Extract the (x, y) coordinate from the center of the cell holding the provided text.  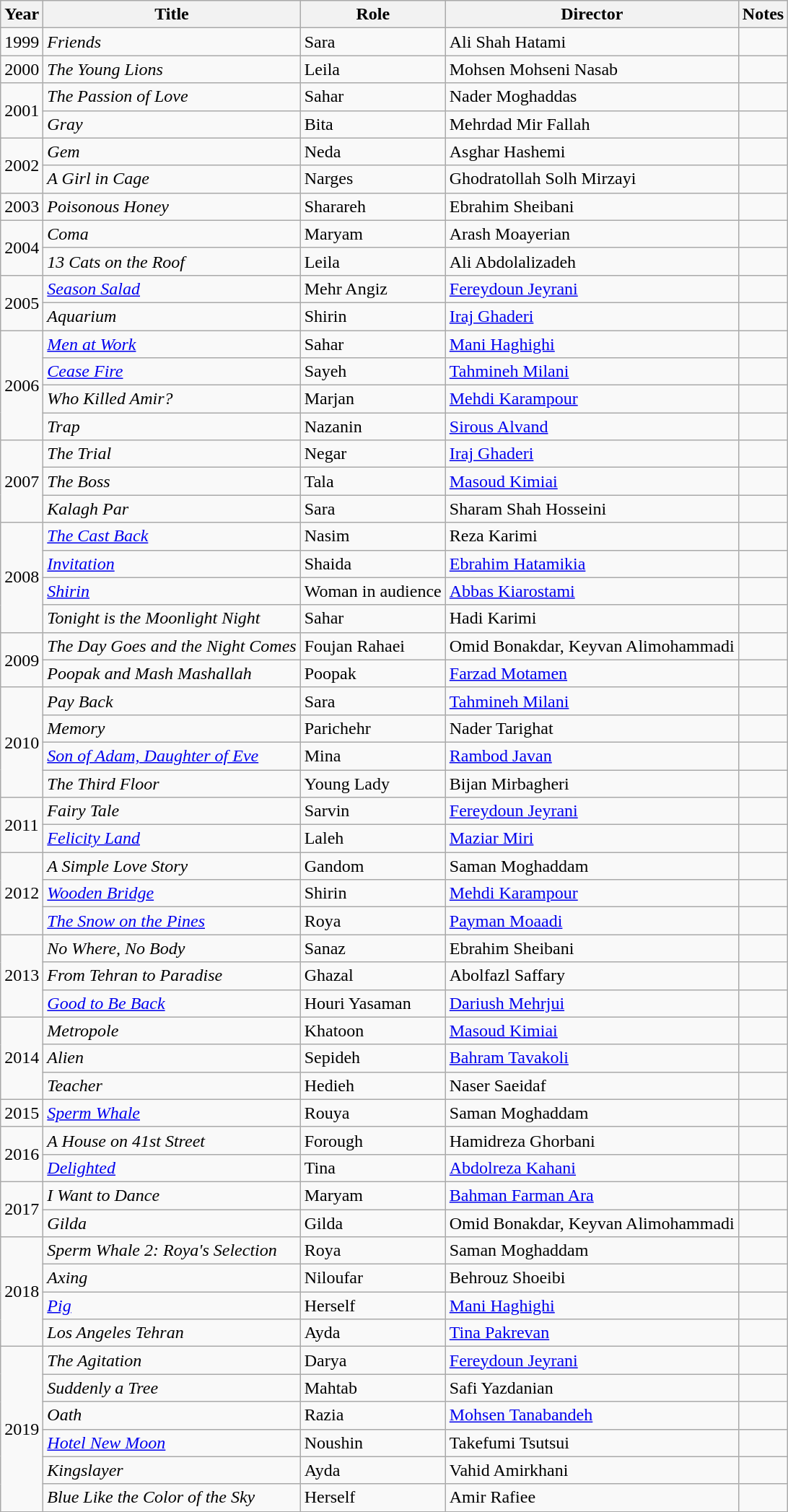
Nader Tarighat (592, 728)
Pig (172, 1306)
Sepideh (372, 1058)
The Day Goes and the Night Comes (172, 646)
Title (172, 14)
Takefumi Tsutsui (592, 1443)
Rambod Javan (592, 756)
2006 (22, 385)
Son of Adam, Daughter of Eve (172, 756)
Suddenly a Tree (172, 1388)
Houri Yasaman (372, 1003)
2004 (22, 248)
2007 (22, 481)
A Girl in Cage (172, 179)
Good to Be Back (172, 1003)
The Cast Back (172, 536)
Notes (763, 14)
Bijan Mirbagheri (592, 783)
Kingslayer (172, 1470)
Negar (372, 454)
Ghazal (372, 976)
Shaida (372, 564)
Director (592, 14)
Nasim (372, 536)
Kalagh Par (172, 509)
Naser Saeidaf (592, 1085)
Memory (172, 728)
The Trial (172, 454)
13 Cats on the Roof (172, 261)
2017 (22, 1209)
Khatoon (372, 1031)
The Third Floor (172, 783)
Bita (372, 124)
2019 (22, 1429)
2012 (22, 893)
Fairy Tale (172, 811)
2009 (22, 660)
Noushin (372, 1443)
Wooden Bridge (172, 893)
Vahid Amirkhani (592, 1470)
Alien (172, 1058)
Ali Abdolalizadeh (592, 261)
2018 (22, 1292)
Poisonous Honey (172, 206)
Pay Back (172, 701)
Maziar Miri (592, 839)
Darya (372, 1360)
Coma (172, 234)
Sarvin (372, 811)
Rouya (372, 1113)
Amir Rafiee (592, 1498)
Metropole (172, 1031)
2015 (22, 1113)
2000 (22, 69)
Trap (172, 427)
The Boss (172, 481)
Nader Moghaddas (592, 97)
Sperm Whale 2: Roya's Selection (172, 1251)
Mehrdad Mir Fallah (592, 124)
Nazanin (372, 427)
Hotel New Moon (172, 1443)
Abdolreza Kahani (592, 1168)
Tina (372, 1168)
Delighted (172, 1168)
Forough (372, 1140)
Sharam Shah Hosseini (592, 509)
Dariush Mehrjui (592, 1003)
Mohsen Mohseni Nasab (592, 69)
Bahman Farman Ara (592, 1195)
2014 (22, 1058)
Los Angeles Tehran (172, 1333)
Tonight is the Moonlight Night (172, 619)
2008 (22, 577)
Ghodratollah Solh Mirzayi (592, 179)
Mohsen Tanabandeh (592, 1415)
Sayeh (372, 372)
2010 (22, 742)
Parichehr (372, 728)
Laleh (372, 839)
Tina Pakrevan (592, 1333)
Hamidreza Ghorbani (592, 1140)
Safi Yazdanian (592, 1388)
Invitation (172, 564)
Razia (372, 1415)
Mahtab (372, 1388)
Reza Karimi (592, 536)
Abbas Kiarostami (592, 591)
From Tehran to Paradise (172, 976)
2003 (22, 206)
Gandom (372, 866)
2002 (22, 165)
Sirous Alvand (592, 427)
The Snow on the Pines (172, 921)
Sanaz (372, 948)
Role (372, 14)
Hadi Karimi (592, 619)
Ebrahim Hatamikia (592, 564)
Mina (372, 756)
Oath (172, 1415)
Season Salad (172, 289)
I Want to Dance (172, 1195)
Gem (172, 152)
2011 (22, 825)
Behrouz Shoeibi (592, 1278)
The Agitation (172, 1360)
2013 (22, 976)
Teacher (172, 1085)
Sharareh (372, 206)
Men at Work (172, 344)
Cease Fire (172, 372)
Tala (372, 481)
Gray (172, 124)
2001 (22, 110)
Niloufar (372, 1278)
Poopak and Mash Mashallah (172, 673)
Farzad Motamen (592, 673)
1999 (22, 42)
Woman in audience (372, 591)
Narges (372, 179)
Neda (372, 152)
2016 (22, 1154)
Payman Moaadi (592, 921)
Foujan Rahaei (372, 646)
Year (22, 14)
A House on 41st Street (172, 1140)
No Where, No Body (172, 948)
A Simple Love Story (172, 866)
Who Killed Amir? (172, 399)
Asghar Hashemi (592, 152)
Bahram Tavakoli (592, 1058)
Felicity Land (172, 839)
Hedieh (372, 1085)
Arash Moayerian (592, 234)
The Passion of Love (172, 97)
The Young Lions (172, 69)
Blue Like the Color of the Sky (172, 1498)
Friends (172, 42)
Mehr Angiz (372, 289)
2005 (22, 302)
Marjan (372, 399)
Ali Shah Hatami (592, 42)
Abolfazl Saffary (592, 976)
Young Lady (372, 783)
Poopak (372, 673)
Sperm Whale (172, 1113)
Aquarium (172, 316)
Axing (172, 1278)
